Detect which cell encompasses the target text, then output its (X, Y) center coordinate. 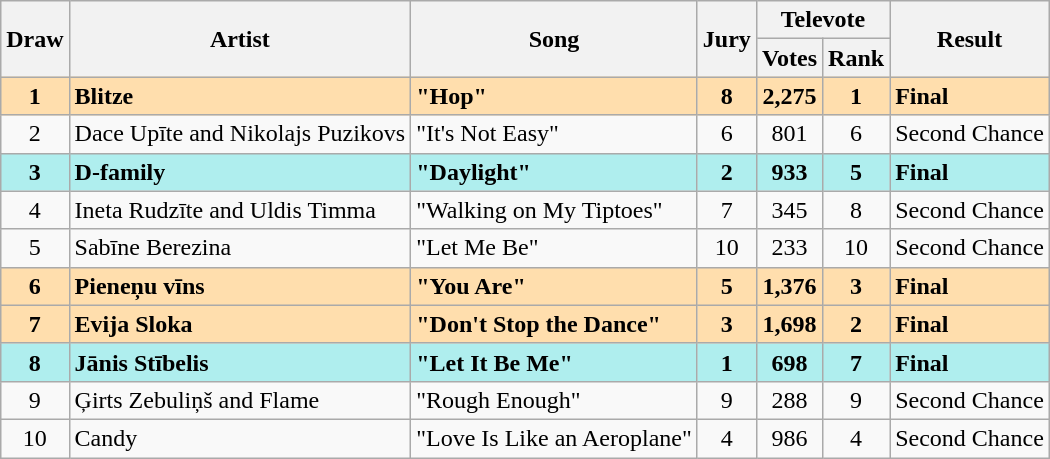
Candy (240, 438)
Blitze (240, 96)
1,698 (789, 324)
1,376 (789, 286)
Song (554, 39)
"Hop" (554, 96)
"Daylight" (554, 172)
"It's Not Easy" (554, 134)
"Rough Enough" (554, 400)
Result (970, 39)
288 (789, 400)
Jānis Stībelis (240, 362)
"Walking on My Tiptoes" (554, 210)
Votes (789, 58)
Dace Upīte and Nikolajs Puzikovs (240, 134)
Draw (35, 39)
Pieneņu vīns (240, 286)
"Don't Stop the Dance" (554, 324)
Televote (822, 20)
2,275 (789, 96)
Evija Sloka (240, 324)
345 (789, 210)
801 (789, 134)
Jury (726, 39)
933 (789, 172)
"Love Is Like an Aeroplane" (554, 438)
D-family (240, 172)
Rank (856, 58)
"Let It Be Me" (554, 362)
986 (789, 438)
"Let Me Be" (554, 248)
Ģirts Zebuliņš and Flame (240, 400)
"You Are" (554, 286)
698 (789, 362)
Sabīne Berezina (240, 248)
Ineta Rudzīte and Uldis Timma (240, 210)
233 (789, 248)
Artist (240, 39)
